Identify which cell holds the provided text, then report its [x, y] central coordinate. 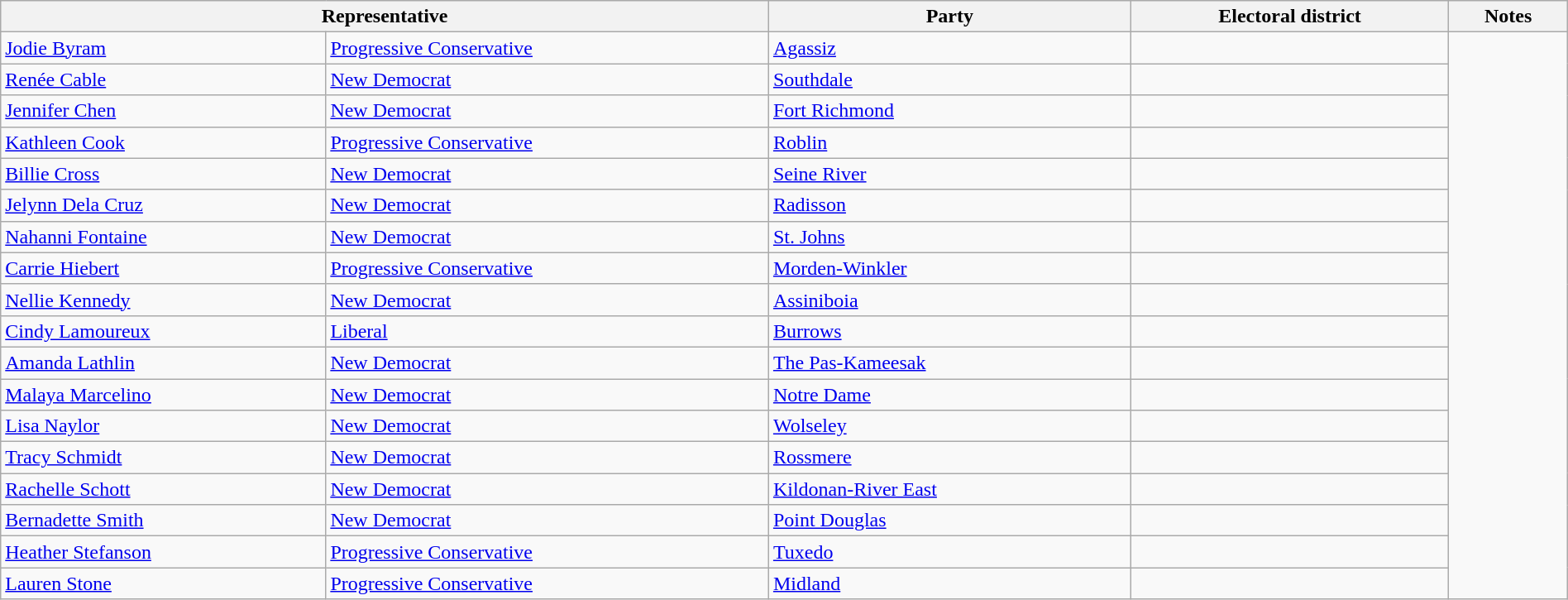
Rachelle Schott [164, 489]
Renée Cable [164, 79]
The Pas-Kameesak [949, 362]
Wolseley [949, 426]
Party [949, 17]
Lisa Naylor [164, 426]
Lauren Stone [164, 583]
Heather Stefanson [164, 552]
Midland [949, 583]
Radisson [949, 205]
Morden-Winkler [949, 268]
Roblin [949, 142]
Tracy Schmidt [164, 458]
Billie Cross [164, 174]
Rossmere [949, 458]
Seine River [949, 174]
Cindy Lamoureux [164, 331]
Jelynn Dela Cruz [164, 205]
Nellie Kennedy [164, 300]
Amanda Lathlin [164, 362]
St. Johns [949, 237]
Kildonan-River East [949, 489]
Bernadette Smith [164, 521]
Nahanni Fontaine [164, 237]
Burrows [949, 331]
Assiniboia [949, 300]
Tuxedo [949, 552]
Malaya Marcelino [164, 395]
Electoral district [1290, 17]
Jennifer Chen [164, 111]
Notre Dame [949, 395]
Point Douglas [949, 521]
Southdale [949, 79]
Agassiz [949, 48]
Representative [385, 17]
Notes [1508, 17]
Fort Richmond [949, 111]
Kathleen Cook [164, 142]
Carrie Hiebert [164, 268]
Jodie Byram [164, 48]
Liberal [547, 331]
